Detect which cell encompasses the target text, then output its (x, y) center coordinate. 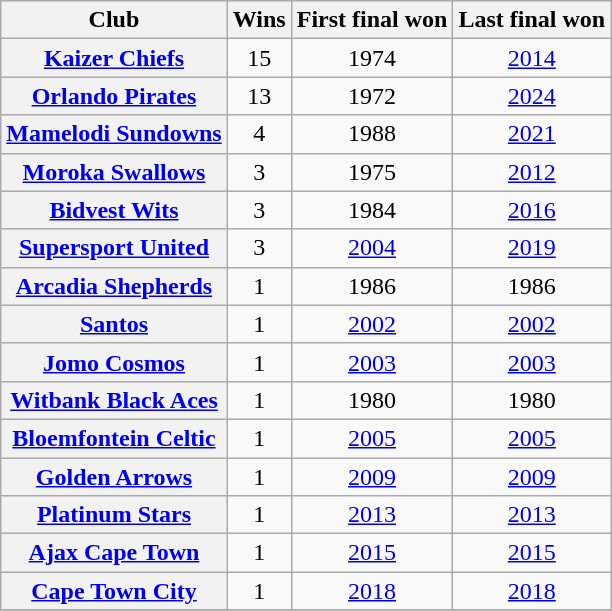
Ajax Cape Town (114, 553)
2012 (532, 172)
Santos (114, 324)
Bloemfontein Celtic (114, 438)
Jomo Cosmos (114, 362)
Moroka Swallows (114, 172)
Arcadia Shepherds (114, 286)
Supersport United (114, 248)
1984 (372, 210)
Bidvest Wits (114, 210)
2016 (532, 210)
1988 (372, 134)
Club (114, 20)
Mamelodi Sundowns (114, 134)
15 (259, 58)
2019 (532, 248)
Cape Town City (114, 591)
4 (259, 134)
1972 (372, 96)
1974 (372, 58)
1975 (372, 172)
13 (259, 96)
2004 (372, 248)
2024 (532, 96)
Last final won (532, 20)
Wins (259, 20)
Witbank Black Aces (114, 400)
First final won (372, 20)
Kaizer Chiefs (114, 58)
Golden Arrows (114, 477)
2021 (532, 134)
2014 (532, 58)
Orlando Pirates (114, 96)
Platinum Stars (114, 515)
